Capture the cell that displays the provided text and extract its (X, Y) central coordinate. 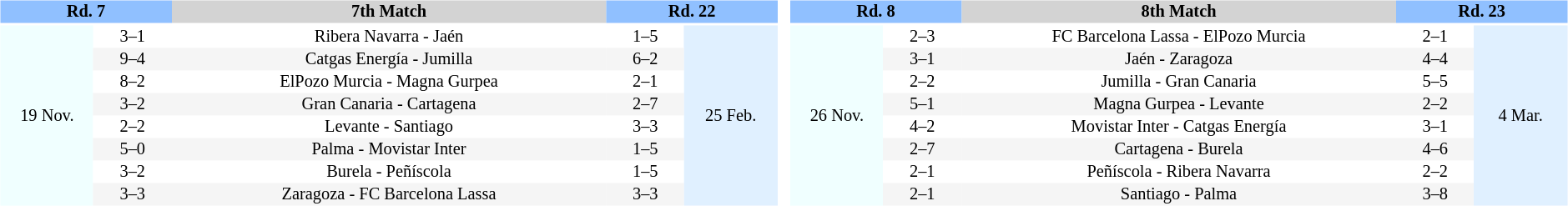
4–6 (1435, 150)
5–1 (923, 105)
3–8 (1435, 195)
Gran Canaria - Cartagena (389, 105)
Jaén - Zaragoza (1178, 60)
6–2 (646, 60)
Rd. 7 (85, 12)
Burela - Peñíscola (389, 172)
Movistar Inter - Catgas Energía (1178, 127)
Rd. 23 (1482, 12)
Catgas Energía - Jumilla (389, 60)
Santiago - Palma (1178, 195)
19 Nov. (47, 115)
Palma - Movistar Inter (389, 150)
8th Match (1178, 12)
FC Barcelona Lassa - ElPozo Murcia (1178, 37)
5–0 (132, 150)
Ribera Navarra - Jaén (389, 37)
2–3 (923, 37)
8–2 (132, 82)
Rd. 8 (876, 12)
Zaragoza - FC Barcelona Lassa (389, 195)
25 Feb. (731, 115)
5–5 (1435, 82)
4 Mar. (1520, 115)
4–4 (1435, 60)
7th Match (389, 12)
Jumilla - Gran Canaria (1178, 82)
9–4 (132, 60)
4–2 (923, 127)
Rd. 22 (693, 12)
Levante - Santiago (389, 127)
Peñíscola - Ribera Navarra (1178, 172)
ElPozo Murcia - Magna Gurpea (389, 82)
Magna Gurpea - Levante (1178, 105)
26 Nov. (837, 115)
Cartagena - Burela (1178, 150)
